Detect which cell encompasses the target text, then output its (x, y) center coordinate. 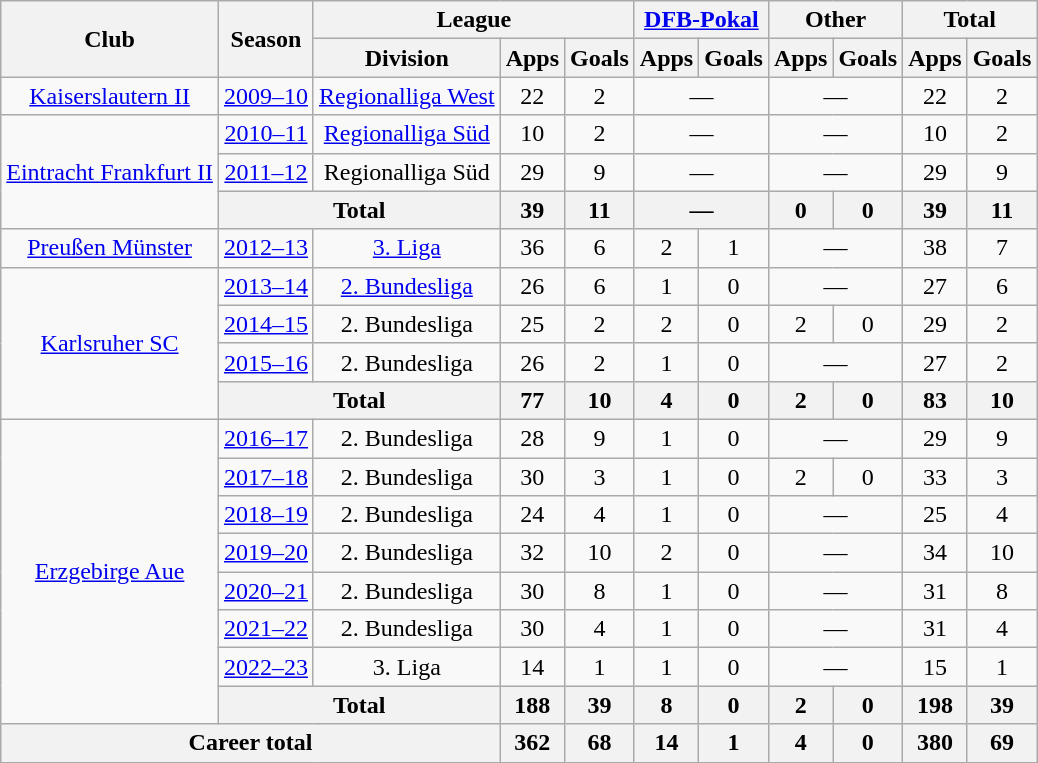
2021–22 (266, 629)
Erzgebirge Aue (110, 571)
2011–12 (266, 172)
77 (532, 400)
2016–17 (266, 438)
24 (532, 515)
380 (935, 743)
League (474, 20)
69 (1002, 743)
Division (406, 58)
Season (266, 39)
2015–16 (266, 362)
362 (532, 743)
2009–10 (266, 96)
DFB-Pokal (701, 20)
Regionalliga West (406, 96)
36 (532, 248)
33 (935, 477)
7 (1002, 248)
2022–23 (266, 667)
Other (835, 20)
Preußen Münster (110, 248)
Karlsruher SC (110, 343)
83 (935, 400)
198 (935, 705)
28 (532, 438)
2020–21 (266, 591)
68 (600, 743)
188 (532, 705)
15 (935, 667)
2013–14 (266, 286)
Career total (250, 743)
2014–15 (266, 324)
2017–18 (266, 477)
38 (935, 248)
2018–19 (266, 515)
Kaiserslautern II (110, 96)
32 (532, 553)
2010–11 (266, 134)
2019–20 (266, 553)
34 (935, 553)
Eintracht Frankfurt II (110, 172)
2012–13 (266, 248)
Club (110, 39)
